Scan for the cell matching the given text and deliver its (X, Y) coordinate at center. 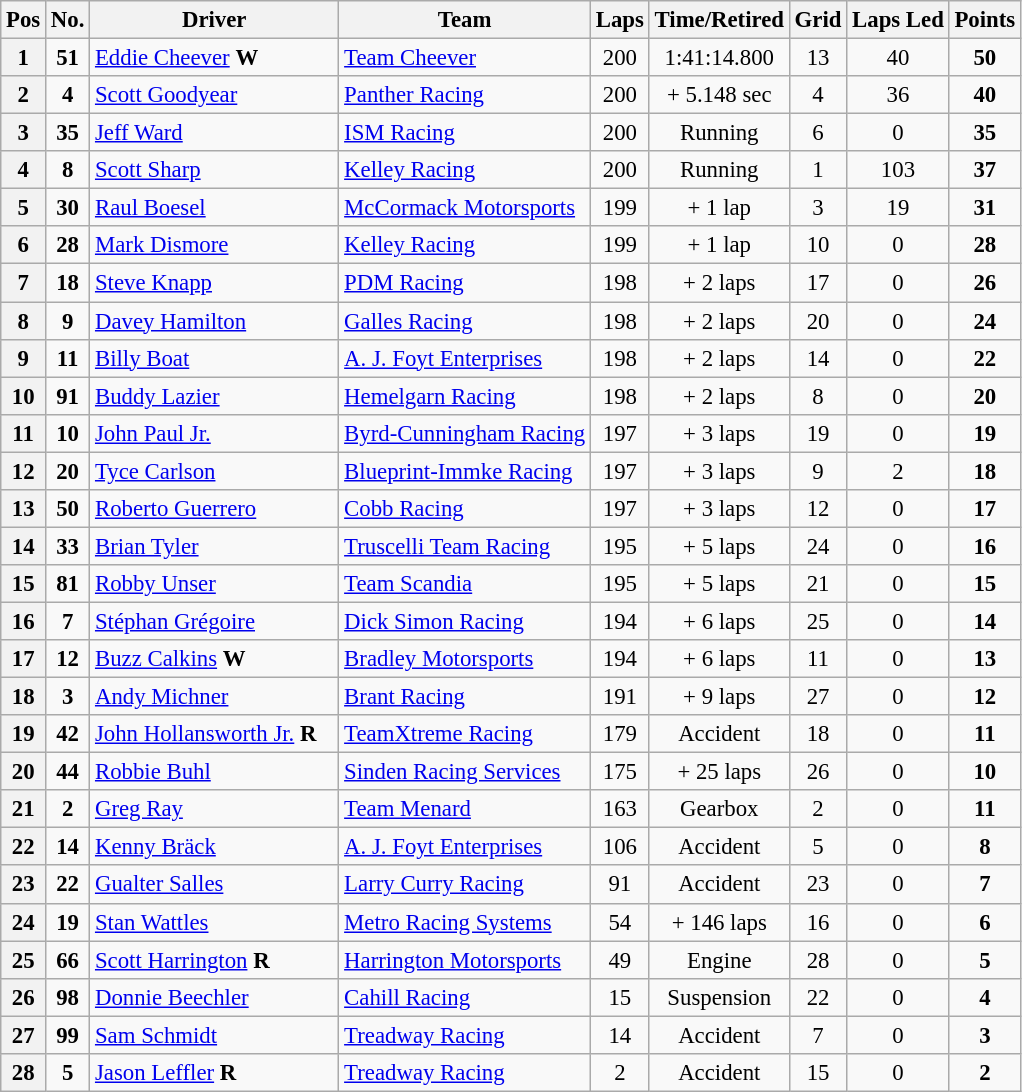
49 (620, 960)
Steve Knapp (214, 283)
Eddie Cheever W (214, 58)
Driver (214, 20)
Dick Simon Racing (465, 621)
Buddy Lazier (214, 396)
Harrington Motorsports (465, 960)
Davey Hamilton (214, 321)
No. (68, 20)
ISM Racing (465, 133)
Robbie Buhl (214, 772)
Panther Racing (465, 95)
Mark Dismore (214, 245)
Billy Boat (214, 358)
Team Cheever (465, 58)
Laps (620, 20)
1:41:14.800 (719, 58)
44 (68, 772)
Truscelli Team Racing (465, 546)
54 (620, 922)
98 (68, 997)
Blueprint-Immke Racing (465, 471)
Byrd-Cunningham Racing (465, 433)
99 (68, 1035)
81 (68, 584)
Sinden Racing Services (465, 772)
106 (620, 847)
103 (898, 170)
Scott Harrington R (214, 960)
Sam Schmidt (214, 1035)
Scott Goodyear (214, 95)
179 (620, 734)
Cahill Racing (465, 997)
Larry Curry Racing (465, 885)
Time/Retired (719, 20)
Grid (818, 20)
Pos (24, 20)
Donnie Beechler (214, 997)
Greg Ray (214, 809)
Scott Sharp (214, 170)
John Hollansworth Jr. R (214, 734)
Team Scandia (465, 584)
Metro Racing Systems (465, 922)
+ 9 laps (719, 697)
McCormack Motorsports (465, 208)
Andy Michner (214, 697)
Cobb Racing (465, 509)
Brian Tyler (214, 546)
Jeff Ward (214, 133)
37 (984, 170)
TeamXtreme Racing (465, 734)
Laps Led (898, 20)
+ 5.148 sec (719, 95)
31 (984, 208)
Raul Boesel (214, 208)
175 (620, 772)
Team Menard (465, 809)
33 (68, 546)
Gearbox (719, 809)
Points (984, 20)
163 (620, 809)
Robby Unser (214, 584)
Suspension (719, 997)
Kenny Bräck (214, 847)
36 (898, 95)
Team (465, 20)
John Paul Jr. (214, 433)
Buzz Calkins W (214, 659)
Hemelgarn Racing (465, 396)
+ 25 laps (719, 772)
Jason Leffler R (214, 1073)
+ 146 laps (719, 922)
30 (68, 208)
Brant Racing (465, 697)
Stéphan Grégoire (214, 621)
191 (620, 697)
PDM Racing (465, 283)
66 (68, 960)
Galles Racing (465, 321)
Gualter Salles (214, 885)
Bradley Motorsports (465, 659)
Roberto Guerrero (214, 509)
Engine (719, 960)
Stan Wattles (214, 922)
42 (68, 734)
Tyce Carlson (214, 471)
51 (68, 58)
